For the text-containing cell, return its midpoint in [x, y] coordinate format. 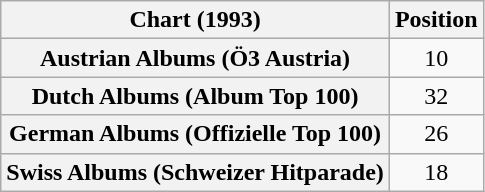
Austrian Albums (Ö3 Austria) [196, 58]
Dutch Albums (Album Top 100) [196, 96]
32 [436, 96]
German Albums (Offizielle Top 100) [196, 134]
Chart (1993) [196, 20]
10 [436, 58]
18 [436, 172]
Position [436, 20]
Swiss Albums (Schweizer Hitparade) [196, 172]
26 [436, 134]
